Provide the (x, y) coordinate of the cell's center where the given text is located.  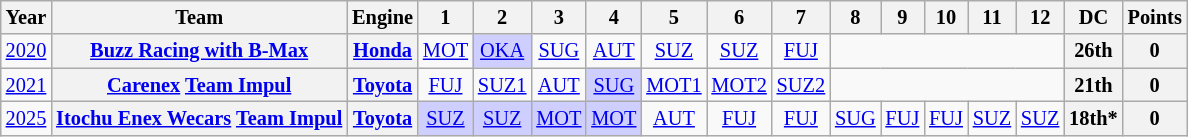
Engine (382, 17)
SUZ2 (801, 85)
2021 (26, 85)
Carenex Team Impul (199, 85)
21th (1093, 85)
OKA (502, 51)
Points (1155, 17)
18th* (1093, 118)
1 (446, 17)
Buzz Racing with B-Max (199, 51)
11 (992, 17)
8 (855, 17)
3 (558, 17)
2 (502, 17)
9 (903, 17)
10 (946, 17)
DC (1093, 17)
Itochu Enex Wecars Team Impul (199, 118)
12 (1040, 17)
MOT2 (738, 85)
Team (199, 17)
MOT1 (674, 85)
4 (614, 17)
Year (26, 17)
5 (674, 17)
Honda (382, 51)
2020 (26, 51)
2025 (26, 118)
26th (1093, 51)
7 (801, 17)
6 (738, 17)
SUZ1 (502, 85)
